Search for the cell housing the specified text and yield its [x, y] center coordinate. 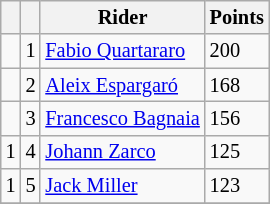
168 [237, 85]
Aleix Espargaró [122, 85]
123 [237, 186]
Rider [122, 17]
4 [31, 152]
Points [237, 17]
Francesco Bagnaia [122, 118]
200 [237, 51]
156 [237, 118]
Jack Miller [122, 186]
Fabio Quartararo [122, 51]
125 [237, 152]
5 [31, 186]
Johann Zarco [122, 152]
2 [31, 85]
3 [31, 118]
